From the cell containing the given text, extract its center point as (x, y) coordinate. 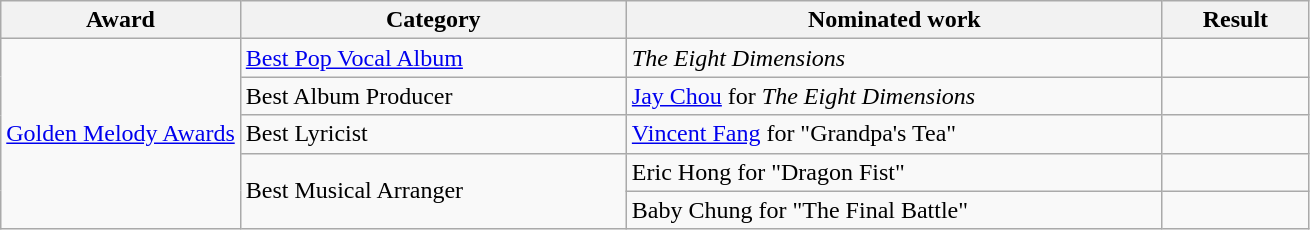
Result (1235, 20)
Baby Chung for "The Final Battle" (894, 210)
Best Lyricist (433, 134)
Award (121, 20)
Best Album Producer (433, 96)
Golden Melody Awards (121, 134)
Category (433, 20)
Eric Hong for "Dragon Fist" (894, 172)
Vincent Fang for "Grandpa's Tea" (894, 134)
The Eight Dimensions (894, 58)
Nominated work (894, 20)
Best Pop Vocal Album (433, 58)
Best Musical Arranger (433, 191)
Jay Chou for The Eight Dimensions (894, 96)
